Detect which cell encompasses the target text, then output its (X, Y) center coordinate. 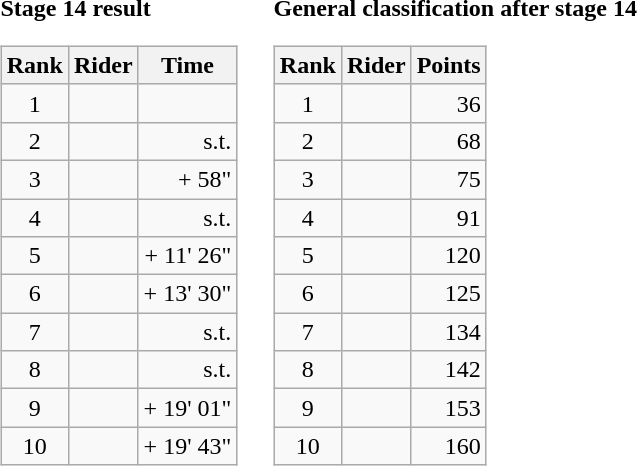
+ 13' 30" (188, 294)
153 (448, 408)
+ 19' 43" (188, 446)
125 (448, 294)
+ 58" (188, 179)
91 (448, 217)
160 (448, 446)
+ 11' 26" (188, 256)
120 (448, 256)
+ 19' 01" (188, 408)
134 (448, 332)
Time (188, 65)
Points (448, 65)
142 (448, 370)
36 (448, 103)
75 (448, 179)
68 (448, 141)
